Output the (x, y) coordinate of the center of the cell containing the given text.  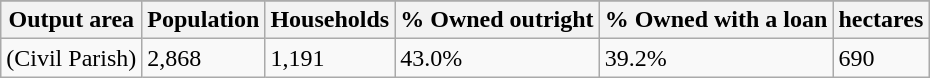
43.0% (497, 58)
Output area (72, 20)
690 (881, 58)
39.2% (716, 58)
Households (330, 20)
% Owned outright (497, 20)
2,868 (204, 58)
% Owned with a loan (716, 20)
Population (204, 20)
(Civil Parish) (72, 58)
hectares (881, 20)
1,191 (330, 58)
